Provide the (X, Y) coordinate of the cell's center where the given text is located.  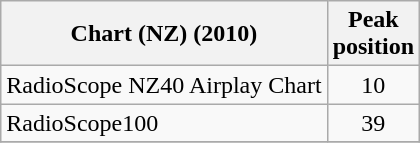
Chart (NZ) (2010) (164, 34)
Peakposition (373, 34)
10 (373, 85)
39 (373, 123)
RadioScope NZ40 Airplay Chart (164, 85)
RadioScope100 (164, 123)
